Return the (x, y) coordinate for the center point of the cell that contains the specified text.  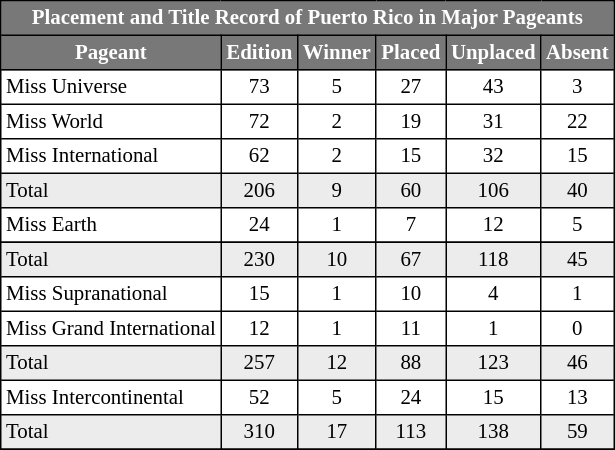
Miss Supranational (111, 294)
Miss Universe (111, 87)
17 (338, 432)
40 (578, 190)
46 (578, 363)
67 (411, 259)
59 (578, 432)
32 (494, 156)
13 (578, 397)
22 (578, 121)
138 (494, 432)
257 (260, 363)
88 (411, 363)
11 (411, 328)
7 (411, 225)
43 (494, 87)
118 (494, 259)
Placed (411, 52)
72 (260, 121)
19 (411, 121)
0 (578, 328)
3 (578, 87)
Miss Grand International (111, 328)
Pageant (111, 52)
52 (260, 397)
45 (578, 259)
62 (260, 156)
Winner (338, 52)
73 (260, 87)
106 (494, 190)
206 (260, 190)
Miss Intercontinental (111, 397)
60 (411, 190)
113 (411, 432)
Miss International (111, 156)
Miss World (111, 121)
27 (411, 87)
4 (494, 294)
230 (260, 259)
Miss Earth (111, 225)
Absent (578, 52)
310 (260, 432)
9 (338, 190)
31 (494, 121)
Placement and Title Record of Puerto Rico in Major Pageants (308, 18)
Unplaced (494, 52)
Edition (260, 52)
123 (494, 363)
